Return the [x, y] coordinate for the center point of the cell that contains the specified text.  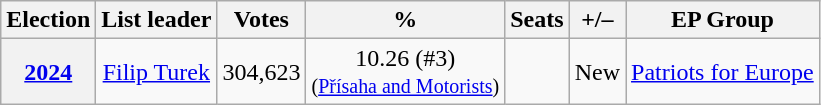
304,623 [262, 72]
% [406, 20]
Seats [537, 20]
Patriots for Europe [723, 72]
EP Group [723, 20]
List leader [156, 20]
2024 [48, 72]
+/– [597, 20]
New [597, 72]
Filip Turek [156, 72]
10.26 (#3)(Přísaha and Motorists) [406, 72]
Votes [262, 20]
Election [48, 20]
